Return [x, y] of the center of cell containing provided text 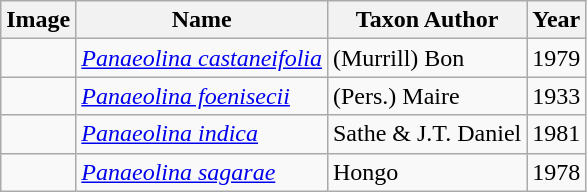
Panaeolina sagarae [202, 172]
Panaeolina foenisecii [202, 96]
Image [38, 20]
Panaeolina castaneifolia [202, 58]
Sathe & J.T. Daniel [426, 134]
Panaeolina indica [202, 134]
1933 [556, 96]
Taxon Author [426, 20]
1981 [556, 134]
(Murrill) Bon [426, 58]
Year [556, 20]
1978 [556, 172]
Name [202, 20]
1979 [556, 58]
(Pers.) Maire [426, 96]
Hongo [426, 172]
